Pinpoint the cell where the given text exists, returning its (X, Y) midpoint coordinate. 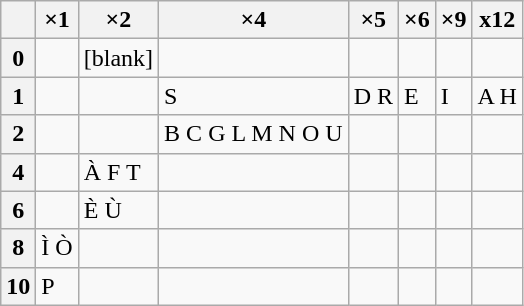
6 (18, 210)
S (254, 96)
D R (373, 96)
×5 (373, 20)
E (418, 96)
4 (18, 172)
1 (18, 96)
P (57, 286)
È Ù (118, 210)
B C G L M N O U (254, 134)
x12 (497, 20)
Ì Ò (57, 248)
×9 (454, 20)
I (454, 96)
×4 (254, 20)
[blank] (118, 58)
A H (497, 96)
2 (18, 134)
8 (18, 248)
×1 (57, 20)
×6 (418, 20)
À F T (118, 172)
×2 (118, 20)
10 (18, 286)
0 (18, 58)
